Find where the given text appears and provide that cell's center as [x, y] coordinate. 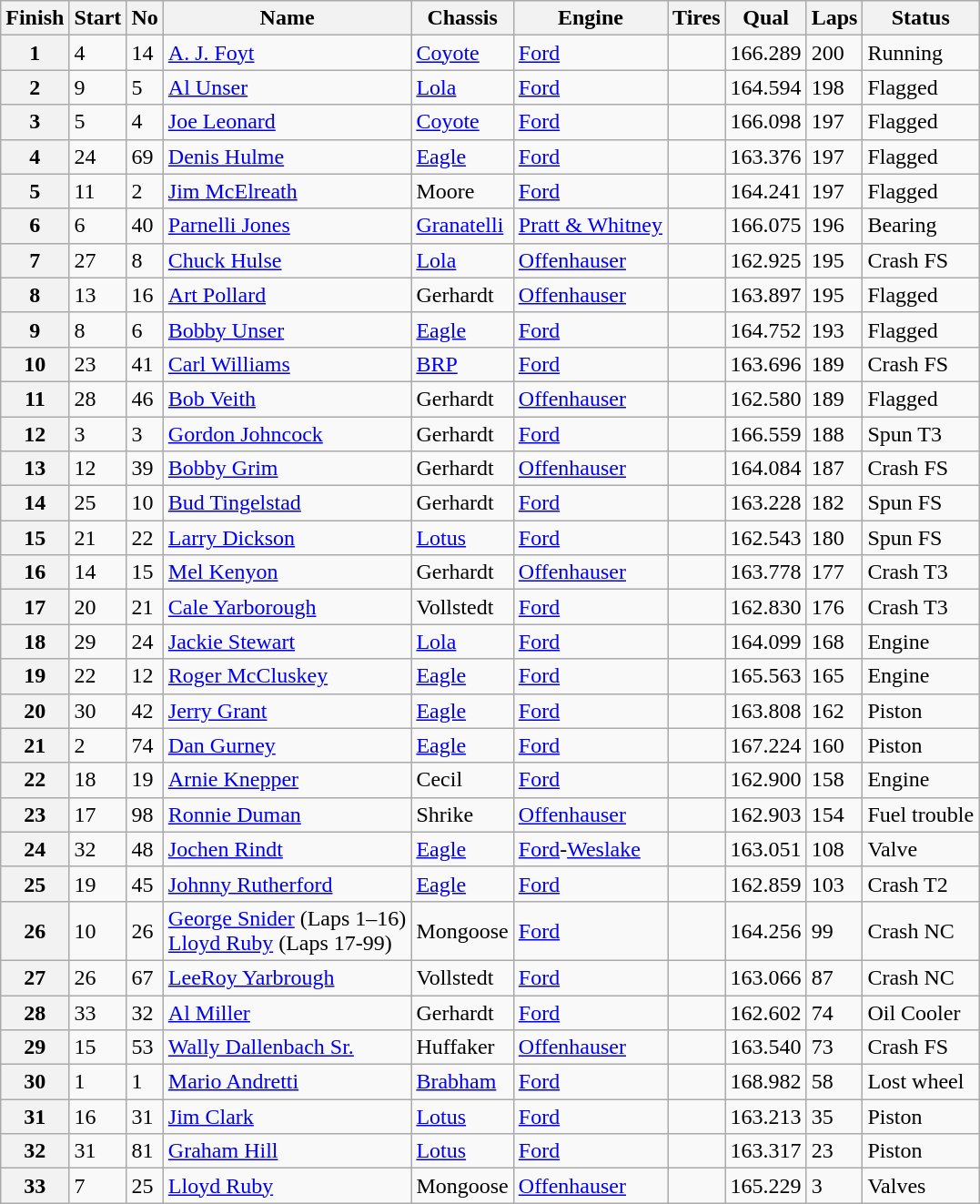
A. J. Foyt [288, 53]
Carl Williams [288, 364]
Dan Gurney [288, 745]
Jochen Rindt [288, 849]
Al Miller [288, 1013]
164.256 [766, 930]
Huffaker [462, 1047]
Fuel trouble [921, 814]
Lloyd Ruby [288, 1186]
Joe Leonard [288, 122]
168 [834, 642]
45 [145, 884]
BRP [462, 364]
Brabham [462, 1082]
Name [288, 18]
163.696 [766, 364]
Wally Dallenbach Sr. [288, 1047]
Qual [766, 18]
Denis Hulme [288, 157]
81 [145, 1151]
158 [834, 780]
162.859 [766, 884]
58 [834, 1082]
99 [834, 930]
Roger McCluskey [288, 676]
Al Unser [288, 87]
200 [834, 53]
Jackie Stewart [288, 642]
164.241 [766, 191]
162.580 [766, 399]
162.830 [766, 607]
163.808 [766, 711]
162.903 [766, 814]
Running [921, 53]
67 [145, 977]
48 [145, 849]
163.317 [766, 1151]
164.594 [766, 87]
162.543 [766, 538]
162.900 [766, 780]
Start [98, 18]
Larry Dickson [288, 538]
163.778 [766, 572]
39 [145, 469]
Chassis [462, 18]
187 [834, 469]
193 [834, 329]
Parnelli Jones [288, 226]
177 [834, 572]
162 [834, 711]
165.229 [766, 1186]
154 [834, 814]
Bobby Grim [288, 469]
182 [834, 503]
163.051 [766, 849]
Mel Kenyon [288, 572]
69 [145, 157]
Shrike [462, 814]
George Snider (Laps 1–16) Lloyd Ruby (Laps 17-99) [288, 930]
108 [834, 849]
40 [145, 226]
196 [834, 226]
Lost wheel [921, 1082]
164.099 [766, 642]
Johnny Rutherford [288, 884]
Moore [462, 191]
188 [834, 434]
163.228 [766, 503]
176 [834, 607]
Graham Hill [288, 1151]
Gordon Johncock [288, 434]
Bob Veith [288, 399]
53 [145, 1047]
Oil Cooler [921, 1013]
Laps [834, 18]
103 [834, 884]
163.066 [766, 977]
98 [145, 814]
164.752 [766, 329]
42 [145, 711]
166.559 [766, 434]
Finish [35, 18]
198 [834, 87]
180 [834, 538]
163.376 [766, 157]
166.075 [766, 226]
167.224 [766, 745]
Crash T2 [921, 884]
160 [834, 745]
Art Pollard [288, 295]
Ronnie Duman [288, 814]
Bud Tingelstad [288, 503]
165.563 [766, 676]
163.540 [766, 1047]
Status [921, 18]
165 [834, 676]
Ford-Weslake [590, 849]
166.289 [766, 53]
Cecil [462, 780]
Tires [697, 18]
164.084 [766, 469]
Valves [921, 1186]
163.897 [766, 295]
Valve [921, 849]
73 [834, 1047]
35 [834, 1117]
41 [145, 364]
No [145, 18]
Arnie Knepper [288, 780]
163.213 [766, 1117]
Jim McElreath [288, 191]
166.098 [766, 122]
Cale Yarborough [288, 607]
Spun T3 [921, 434]
LeeRoy Yarbrough [288, 977]
Jim Clark [288, 1117]
Chuck Hulse [288, 260]
46 [145, 399]
Jerry Grant [288, 711]
Bobby Unser [288, 329]
Pratt & Whitney [590, 226]
87 [834, 977]
Mario Andretti [288, 1082]
Bearing [921, 226]
Granatelli [462, 226]
168.982 [766, 1082]
162.602 [766, 1013]
162.925 [766, 260]
